Identify which cell holds the provided text, then report its [x, y] central coordinate. 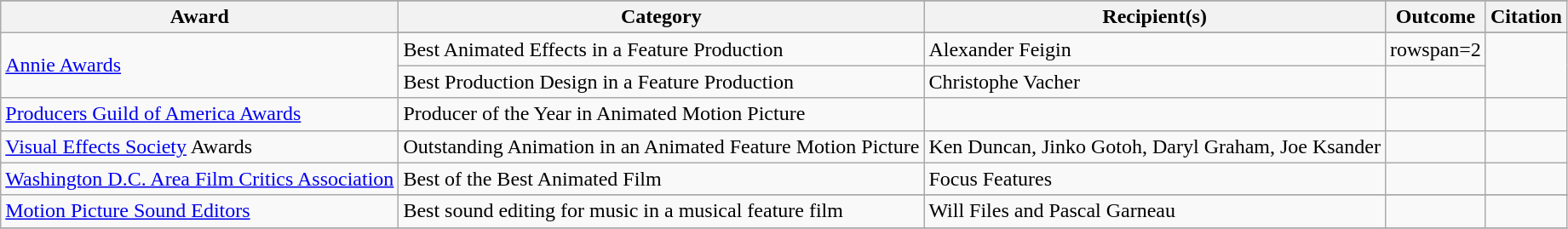
Best of the Best Animated Film [661, 179]
Outcome [1435, 17]
Focus Features [1155, 179]
Outstanding Animation in an Animated Feature Motion Picture [661, 146]
Best Production Design in a Feature Production [661, 82]
Visual Effects Society Awards [199, 146]
Producers Guild of America Awards [199, 114]
Washington D.C. Area Film Critics Association [199, 179]
Ken Duncan, Jinko Gotoh, Daryl Graham, Joe Ksander [1155, 146]
rowspan=2 [1435, 49]
Christophe Vacher [1155, 82]
Award [199, 17]
Recipient(s) [1155, 17]
Citation [1526, 17]
Producer of the Year in Animated Motion Picture [661, 114]
Alexander Feigin [1155, 49]
Best Animated Effects in a Feature Production [661, 49]
Annie Awards [199, 66]
Best sound editing for music in a musical feature film [661, 211]
Will Files and Pascal Garneau [1155, 211]
Motion Picture Sound Editors [199, 211]
Category [661, 17]
